Capture the cell that displays the provided text and extract its [x, y] central coordinate. 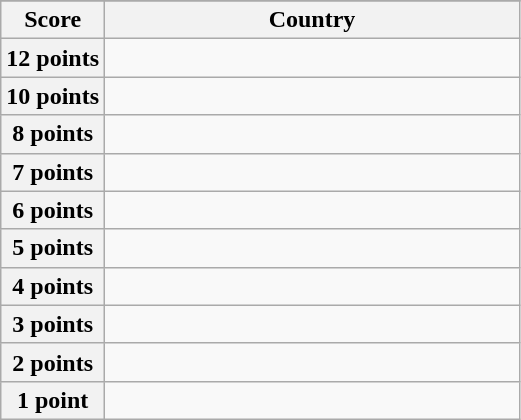
12 points [53, 58]
Country [312, 20]
2 points [53, 362]
Score [53, 20]
6 points [53, 210]
1 point [53, 400]
3 points [53, 324]
4 points [53, 286]
7 points [53, 172]
8 points [53, 134]
10 points [53, 96]
5 points [53, 248]
